Return [X, Y] of the center of cell containing provided text 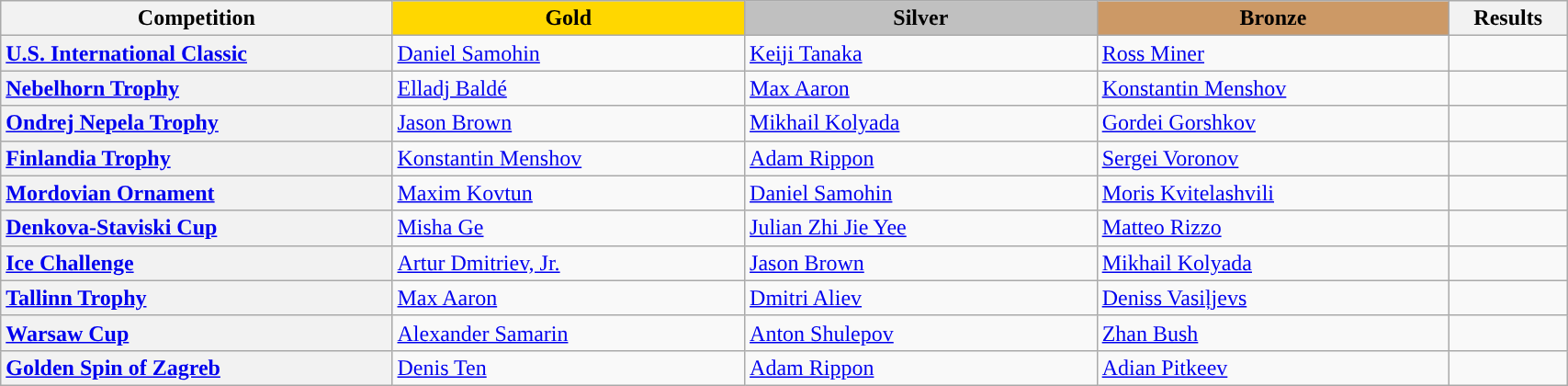
Denkova-Staviski Cup [197, 228]
Alexander Samarin [569, 333]
Anton Shulepov [921, 333]
Ondrej Nepela Trophy [197, 123]
Deniss Vasiļjevs [1273, 298]
Dmitri Aliev [921, 298]
Mordovian Ornament [197, 193]
Keiji Tanaka [921, 53]
Gordei Gorshkov [1273, 123]
Artur Dmitriev, Jr. [569, 263]
Warsaw Cup [197, 333]
Misha Ge [569, 228]
Elladj Baldé [569, 88]
Ross Miner [1273, 53]
Competition [197, 18]
Silver [921, 18]
Gold [569, 18]
Nebelhorn Trophy [197, 88]
Matteo Rizzo [1273, 228]
Julian Zhi Jie Yee [921, 228]
Maxim Kovtun [569, 193]
Ice Challenge [197, 263]
Sergei Voronov [1273, 158]
Golden Spin of Zagreb [197, 368]
Moris Kvitelashvili [1273, 193]
Denis Ten [569, 368]
Zhan Bush [1273, 333]
Adian Pitkeev [1273, 368]
Results [1508, 18]
U.S. International Classic [197, 53]
Bronze [1273, 18]
Tallinn Trophy [197, 298]
Finlandia Trophy [197, 158]
